Pinpoint the cell where the given text exists, returning its [x, y] midpoint coordinate. 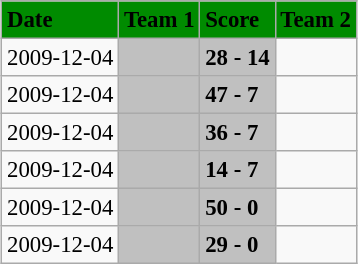
14 - 7 [238, 170]
Date [60, 20]
29 - 0 [238, 245]
28 - 14 [238, 57]
Score [238, 20]
Team 2 [316, 20]
50 - 0 [238, 208]
47 - 7 [238, 95]
Team 1 [160, 20]
36 - 7 [238, 133]
